Find where the given text appears and provide that cell's center as [X, Y] coordinate. 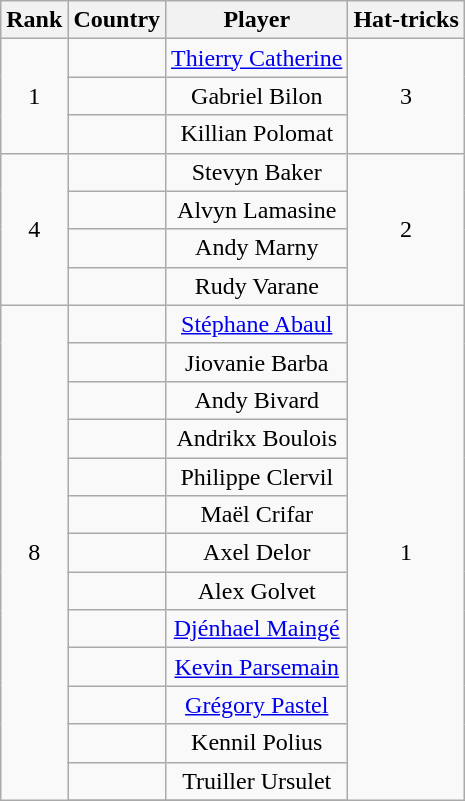
Grégory Pastel [257, 705]
Hat-tricks [406, 20]
Alvyn Lamasine [257, 210]
3 [406, 96]
2 [406, 229]
Country [117, 20]
Stéphane Abaul [257, 324]
Andrikx Boulois [257, 438]
Rudy Varane [257, 286]
Thierry Catherine [257, 58]
Axel Delor [257, 553]
Maël Crifar [257, 515]
Rank [34, 20]
Jiovanie Barba [257, 362]
Kennil Polius [257, 743]
Andy Marny [257, 248]
Djénhael Maingé [257, 629]
Gabriel Bilon [257, 96]
Truiller Ursulet [257, 781]
Killian Polomat [257, 134]
Andy Bivard [257, 400]
Stevyn Baker [257, 172]
Alex Golvet [257, 591]
4 [34, 229]
Philippe Clervil [257, 477]
Player [257, 20]
8 [34, 552]
Kevin Parsemain [257, 667]
